Capture the cell that displays the provided text and extract its [X, Y] central coordinate. 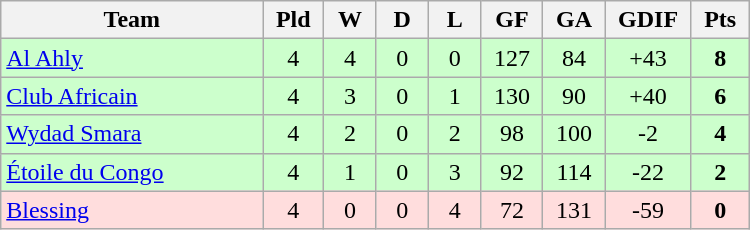
6 [720, 96]
131 [574, 210]
Al Ahly [132, 58]
Pld [294, 20]
Wydad Smara [132, 134]
90 [574, 96]
+43 [648, 58]
L [454, 20]
100 [574, 134]
Pts [720, 20]
72 [512, 210]
GA [574, 20]
GF [512, 20]
84 [574, 58]
-59 [648, 210]
92 [512, 172]
Club Africain [132, 96]
GDIF [648, 20]
D [402, 20]
+40 [648, 96]
130 [512, 96]
-22 [648, 172]
114 [574, 172]
8 [720, 58]
Étoile du Congo [132, 172]
W [350, 20]
Team [132, 20]
Blessing [132, 210]
-2 [648, 134]
127 [512, 58]
98 [512, 134]
